From the cell containing the given text, extract its center point as [x, y] coordinate. 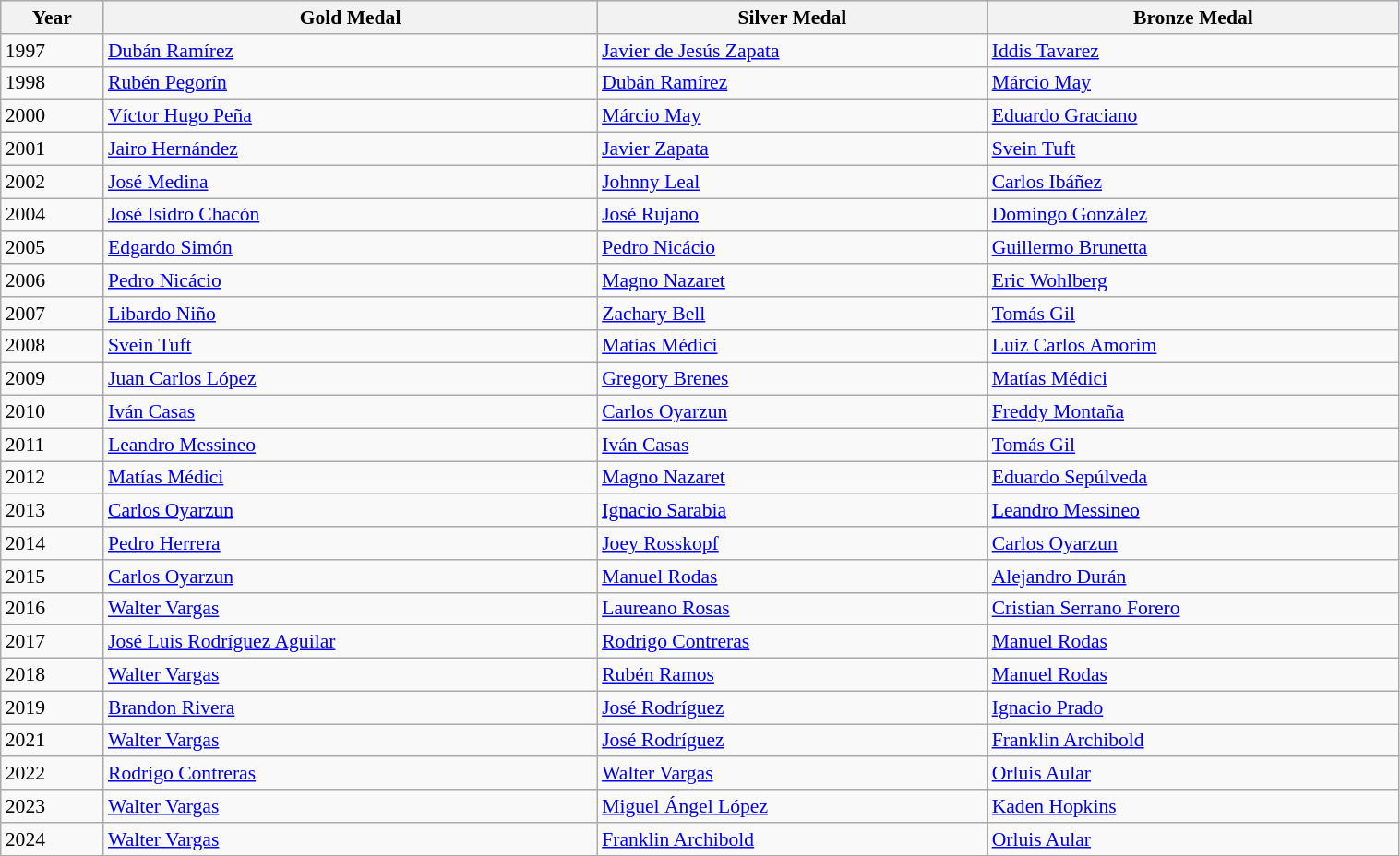
Rubén Pegorín [351, 83]
2021 [52, 741]
Gregory Brenes [792, 379]
2023 [52, 806]
Johnny Leal [792, 182]
2016 [52, 609]
2019 [52, 707]
1997 [52, 51]
José Luis Rodríguez Aguilar [351, 642]
2008 [52, 346]
Jairo Hernández [351, 149]
Year [52, 18]
2010 [52, 412]
Edgardo Simón [351, 248]
1998 [52, 83]
Rubén Ramos [792, 675]
Carlos Ibáñez [1193, 182]
2015 [52, 577]
José Medina [351, 182]
2012 [52, 478]
2004 [52, 215]
2001 [52, 149]
2000 [52, 116]
Víctor Hugo Peña [351, 116]
2018 [52, 675]
Freddy Montaña [1193, 412]
Eduardo Graciano [1193, 116]
2011 [52, 445]
2013 [52, 511]
2022 [52, 774]
Guillermo Brunetta [1193, 248]
2009 [52, 379]
José Isidro Chacón [351, 215]
2014 [52, 543]
Luiz Carlos Amorim [1193, 346]
2005 [52, 248]
José Rujano [792, 215]
Brandon Rivera [351, 707]
Ignacio Sarabia [792, 511]
Silver Medal [792, 18]
Bronze Medal [1193, 18]
Alejandro Durán [1193, 577]
2017 [52, 642]
Eduardo Sepúlveda [1193, 478]
2007 [52, 314]
Miguel Ángel López [792, 806]
Eric Wohlberg [1193, 280]
2024 [52, 839]
Javier de Jesús Zapata [792, 51]
Kaden Hopkins [1193, 806]
Laureano Rosas [792, 609]
Ignacio Prado [1193, 707]
2006 [52, 280]
Javier Zapata [792, 149]
Zachary Bell [792, 314]
Cristian Serrano Forero [1193, 609]
Iddis Tavarez [1193, 51]
Juan Carlos López [351, 379]
Joey Rosskopf [792, 543]
Domingo González [1193, 215]
Pedro Herrera [351, 543]
Libardo Niño [351, 314]
2002 [52, 182]
Gold Medal [351, 18]
